Determine the (x, y) coordinate at the center of the cell enclosing the given text.  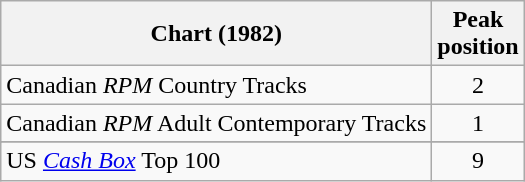
Canadian RPM Country Tracks (216, 85)
US Cash Box Top 100 (216, 161)
Chart (1982) (216, 34)
9 (478, 161)
1 (478, 123)
2 (478, 85)
Peakposition (478, 34)
Canadian RPM Adult Contemporary Tracks (216, 123)
